Extract the (x, y) coordinate from the center of the cell holding the provided text.  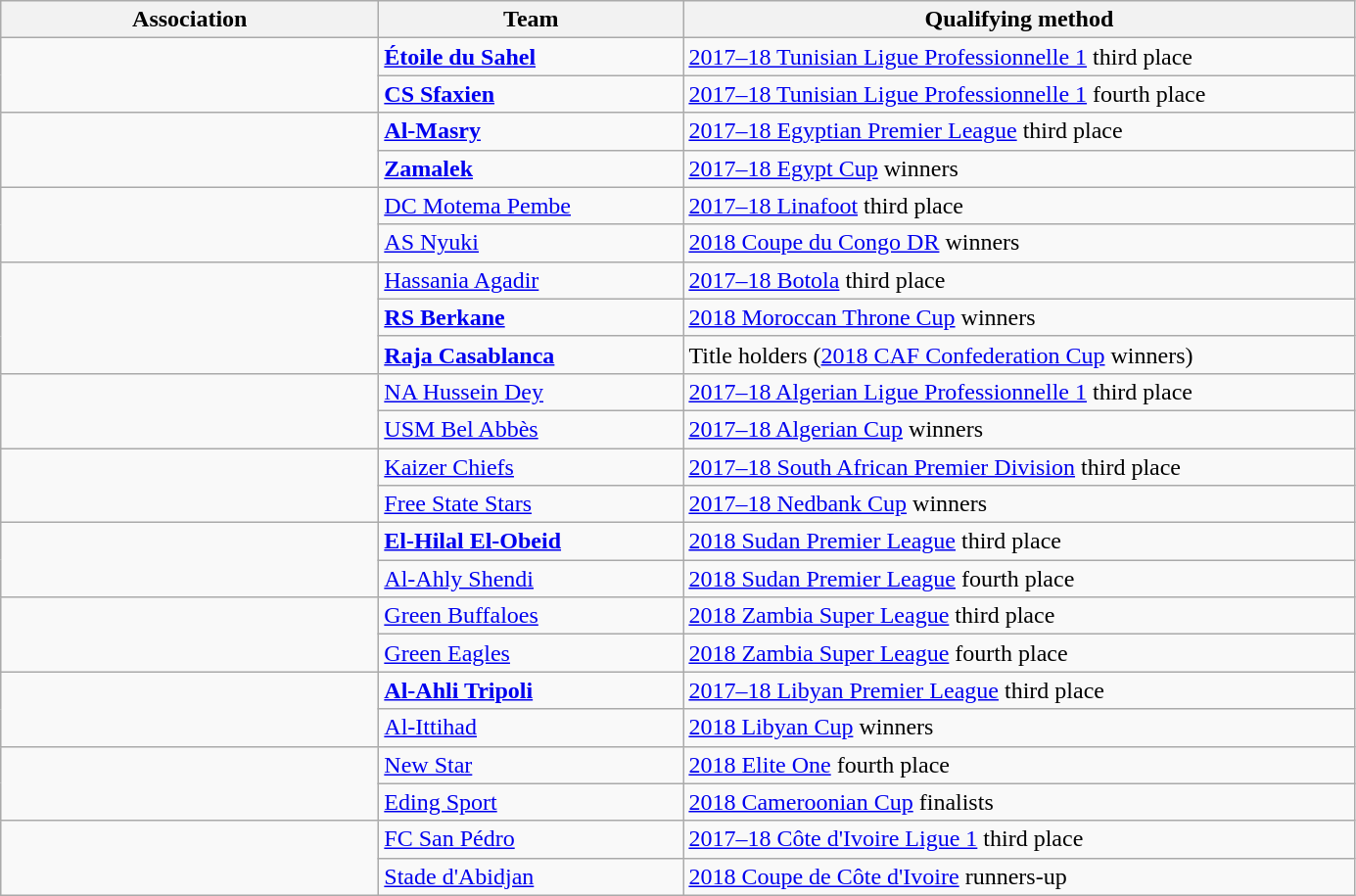
2017–18 Egypt Cup winners (1019, 168)
Al-Ittihad (531, 728)
Green Buffaloes (531, 616)
Al-Ahly Shendi (531, 579)
RS Berkane (531, 317)
Team (531, 20)
2017–18 Algerian Ligue Professionnelle 1 third place (1019, 392)
AS Nyuki (531, 243)
Zamalek (531, 168)
Qualifying method (1019, 20)
El-Hilal El-Obeid (531, 542)
2018 Zambia Super League third place (1019, 616)
2018 Moroccan Throne Cup winners (1019, 317)
2018 Libyan Cup winners (1019, 728)
Stade d'Abidjan (531, 876)
2018 Coupe du Congo DR winners (1019, 243)
2017–18 Nedbank Cup winners (1019, 504)
2017–18 Botola third place (1019, 280)
2018 Coupe de Côte d'Ivoire runners-up (1019, 876)
Title holders (2018 CAF Confederation Cup winners) (1019, 354)
Raja Casablanca (531, 354)
Étoile du Sahel (531, 57)
2017–18 Linafoot third place (1019, 206)
2017–18 Egyptian Premier League third place (1019, 131)
2018 Sudan Premier League fourth place (1019, 579)
Al-Masry (531, 131)
2018 Elite One fourth place (1019, 765)
USM Bel Abbès (531, 429)
Green Eagles (531, 653)
Association (190, 20)
2017–18 South African Premier Division third place (1019, 467)
FC San Pédro (531, 839)
Eding Sport (531, 802)
NA Hussein Dey (531, 392)
2017–18 Côte d'Ivoire Ligue 1 third place (1019, 839)
2018 Cameroonian Cup finalists (1019, 802)
2018 Sudan Premier League third place (1019, 542)
Kaizer Chiefs (531, 467)
Free State Stars (531, 504)
2018 Zambia Super League fourth place (1019, 653)
New Star (531, 765)
2017–18 Libyan Premier League third place (1019, 690)
2017–18 Tunisian Ligue Professionnelle 1 third place (1019, 57)
CS Sfaxien (531, 94)
DC Motema Pembe (531, 206)
2017–18 Tunisian Ligue Professionnelle 1 fourth place (1019, 94)
2017–18 Algerian Cup winners (1019, 429)
Hassania Agadir (531, 280)
Al-Ahli Tripoli (531, 690)
